Extract the [x, y] coordinate from the center of the cell holding the provided text.  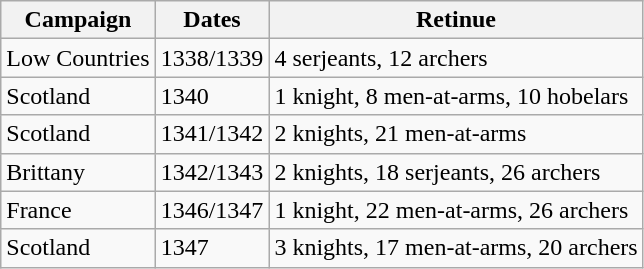
1342/1343 [212, 172]
Brittany [78, 172]
1340 [212, 96]
Dates [212, 20]
4 serjeants, 12 archers [456, 58]
1 knight, 8 men-at-arms, 10 hobelars [456, 96]
Low Countries [78, 58]
2 knights, 21 men-at-arms [456, 134]
1347 [212, 248]
1 knight, 22 men-at-arms, 26 archers [456, 210]
Retinue [456, 20]
1341/1342 [212, 134]
2 knights, 18 serjeants, 26 archers [456, 172]
1346/1347 [212, 210]
1338/1339 [212, 58]
Campaign [78, 20]
France [78, 210]
3 knights, 17 men-at-arms, 20 archers [456, 248]
